Provide the [x, y] coordinate of the cell's center where the given text is located.  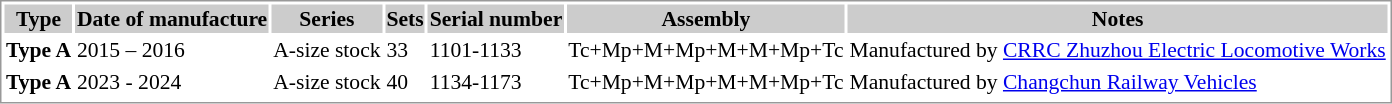
Assembly [706, 18]
Manufactured by Changchun Railway Vehicles [1118, 82]
1134-1173 [496, 82]
Date of manufacture [172, 18]
Type [38, 18]
1101-1133 [496, 50]
Manufactured by CRRC Zhuzhou Electric Locomotive Works [1118, 50]
Series [327, 18]
2015 – 2016 [172, 50]
33 [405, 50]
Serial number [496, 18]
2023 - 2024 [172, 82]
Notes [1118, 18]
Sets [405, 18]
40 [405, 82]
